Extract the [X, Y] coordinate from the center of the cell holding the provided text.  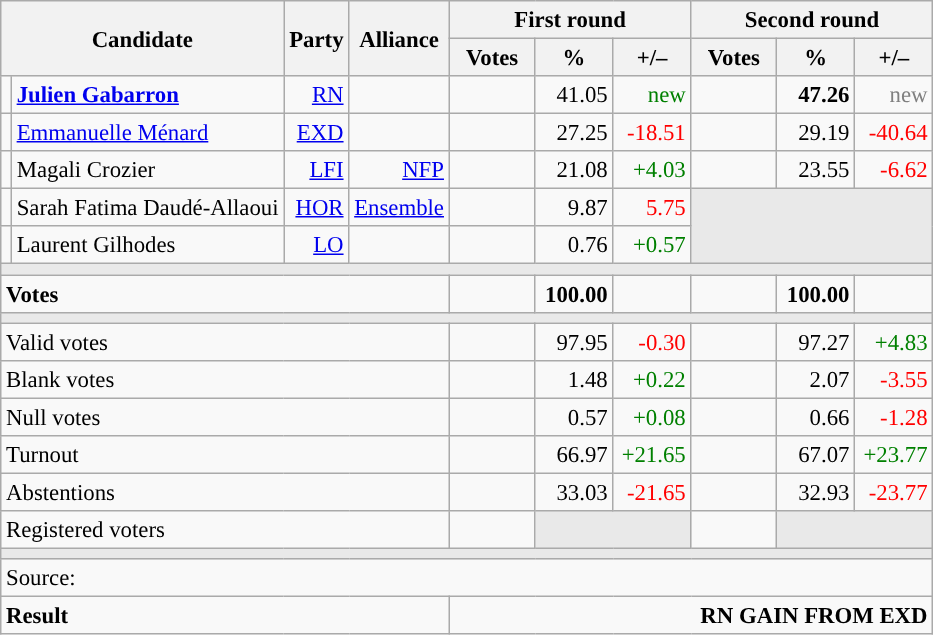
0.57 [574, 417]
Valid votes [226, 342]
RN [316, 95]
29.19 [816, 133]
+4.83 [894, 342]
+21.65 [652, 455]
RN GAIN FROM EXD [691, 616]
Second round [812, 20]
Blank votes [226, 379]
-23.77 [894, 492]
47.26 [816, 95]
1.48 [574, 379]
+0.57 [652, 245]
+0.22 [652, 379]
9.87 [574, 208]
Laurent Gilhodes [148, 245]
32.93 [816, 492]
Registered voters [226, 530]
Turnout [226, 455]
66.97 [574, 455]
23.55 [816, 170]
Magali Crozier [148, 170]
Source: [467, 578]
21.08 [574, 170]
EXD [316, 133]
-40.64 [894, 133]
5.75 [652, 208]
2.07 [816, 379]
HOR [316, 208]
Sarah Fatima Daudé-Allaoui [148, 208]
+4.03 [652, 170]
Party [316, 38]
67.07 [816, 455]
Result [226, 616]
-1.28 [894, 417]
Alliance [399, 38]
97.95 [574, 342]
Julien Gabarron [148, 95]
Abstentions [226, 492]
41.05 [574, 95]
-0.30 [652, 342]
97.27 [816, 342]
27.25 [574, 133]
-18.51 [652, 133]
-6.62 [894, 170]
-21.65 [652, 492]
NFP [399, 170]
0.76 [574, 245]
Ensemble [399, 208]
+0.08 [652, 417]
+23.77 [894, 455]
Candidate [142, 38]
33.03 [574, 492]
-3.55 [894, 379]
Null votes [226, 417]
LFI [316, 170]
First round [570, 20]
Emmanuelle Ménard [148, 133]
LO [316, 245]
0.66 [816, 417]
